Extract the (X, Y) coordinate from the center of the cell holding the provided text.  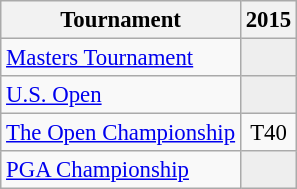
The Open Championship (121, 133)
PGA Championship (121, 170)
U.S. Open (121, 95)
Tournament (121, 20)
2015 (268, 20)
T40 (268, 133)
Masters Tournament (121, 58)
